Pinpoint the cell where the given text exists, returning its (X, Y) midpoint coordinate. 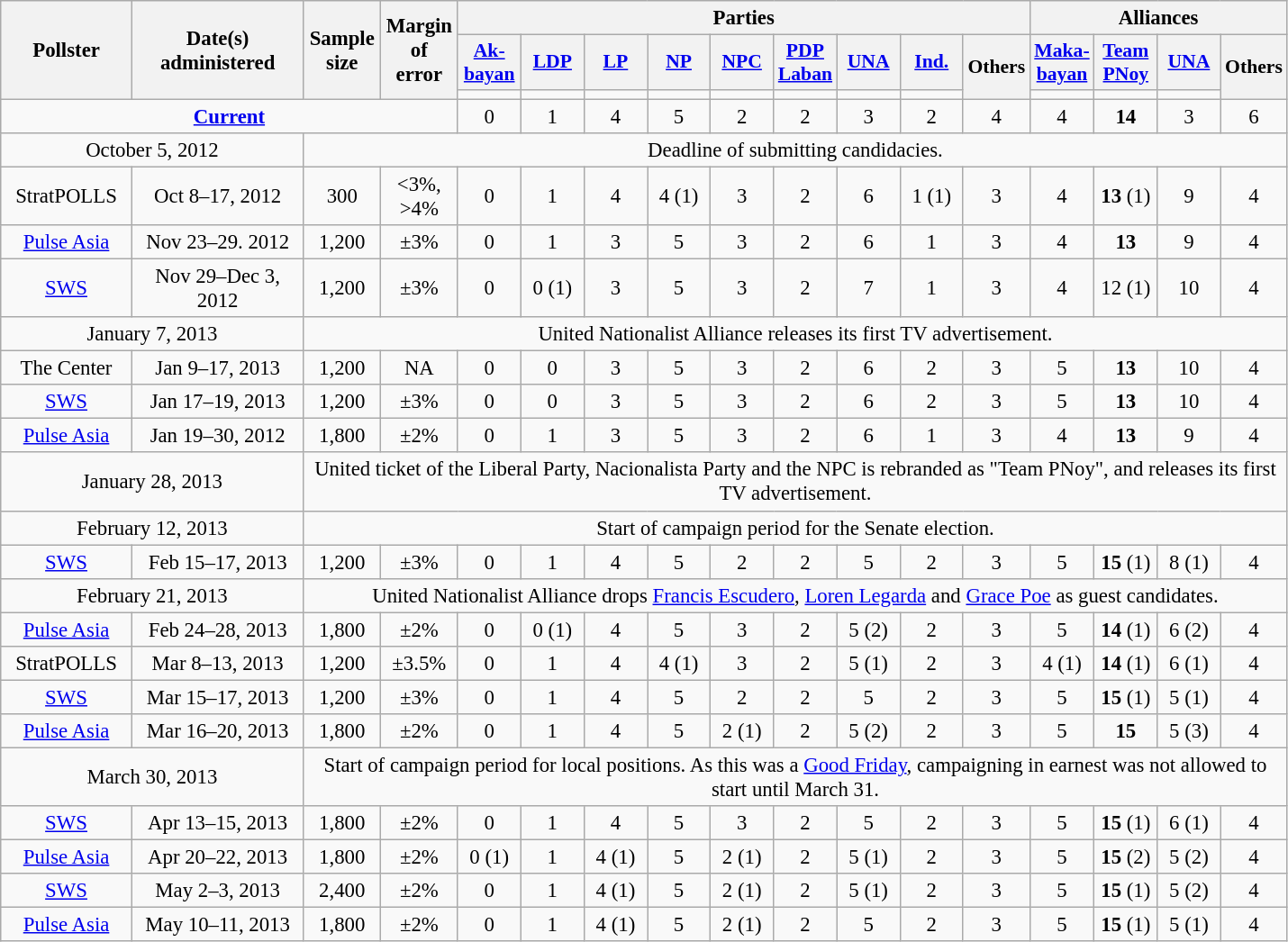
Current (229, 116)
Parties (744, 18)
March 30, 2013 (152, 776)
Feb 24–28, 2013 (218, 630)
Ak-bayan (489, 63)
Team PNoy (1126, 63)
Date(s) administered (218, 50)
Start of campaign period for local positions. As this was a Good Friday, campaigning in earnest was not allowed to start until March 31. (795, 776)
5 (3) (1189, 731)
January 7, 2013 (152, 334)
February 21, 2013 (152, 595)
Deadline of submitting candidacies. (795, 150)
LDP (552, 63)
Mar 8–13, 2013 (218, 664)
12 (1) (1126, 288)
NA (420, 368)
Jan 17–19, 2013 (218, 402)
Samplesize (342, 50)
May 10–11, 2013 (218, 925)
Maka-bayan (1061, 63)
The Center (67, 368)
NP (678, 63)
United Nationalist Alliance drops Francis Escudero, Loren Legarda and Grace Poe as guest candidates. (795, 595)
Mar 15–17, 2013 (218, 697)
8 (1) (1189, 562)
Nov 23–29. 2012 (218, 242)
Margin oferror (420, 50)
Mar 16–20, 2013 (218, 731)
14 (1126, 116)
7 (868, 288)
Jan 19–30, 2012 (218, 436)
2,400 (342, 891)
October 5, 2012 (152, 150)
February 12, 2013 (152, 528)
<3%, >4% (420, 196)
LP (615, 63)
15 (1126, 731)
15 (2) (1126, 857)
PDPLaban (805, 63)
300 (342, 196)
1 (1) (931, 196)
United Nationalist Alliance releases its first TV advertisement. (795, 334)
May 2–3, 2013 (218, 891)
6 (2) (1189, 630)
Alliances (1158, 18)
Pollster (67, 50)
±3.5% (420, 664)
Apr 20–22, 2013 (218, 857)
Apr 13–15, 2013 (218, 823)
NPC (742, 63)
Start of campaign period for the Senate election. (795, 528)
Jan 9–17, 2013 (218, 368)
Feb 15–17, 2013 (218, 562)
Oct 8–17, 2012 (218, 196)
Ind. (931, 63)
13 (1) (1126, 196)
January 28, 2013 (152, 483)
United ticket of the Liberal Party, Nacionalista Party and the NPC is rebranded as "Team PNoy", and releases its first TV advertisement. (795, 483)
Nov 29–Dec 3, 2012 (218, 288)
